Find where the given text appears and provide that cell's center as [X, Y] coordinate. 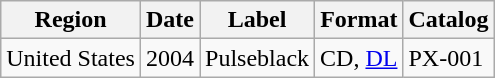
Date [170, 20]
PX-001 [448, 58]
United States [71, 58]
2004 [170, 58]
Pulseblack [258, 58]
Catalog [448, 20]
CD, DL [359, 58]
Format [359, 20]
Label [258, 20]
Region [71, 20]
